Output the [x, y] coordinate of the center of the cell containing the given text.  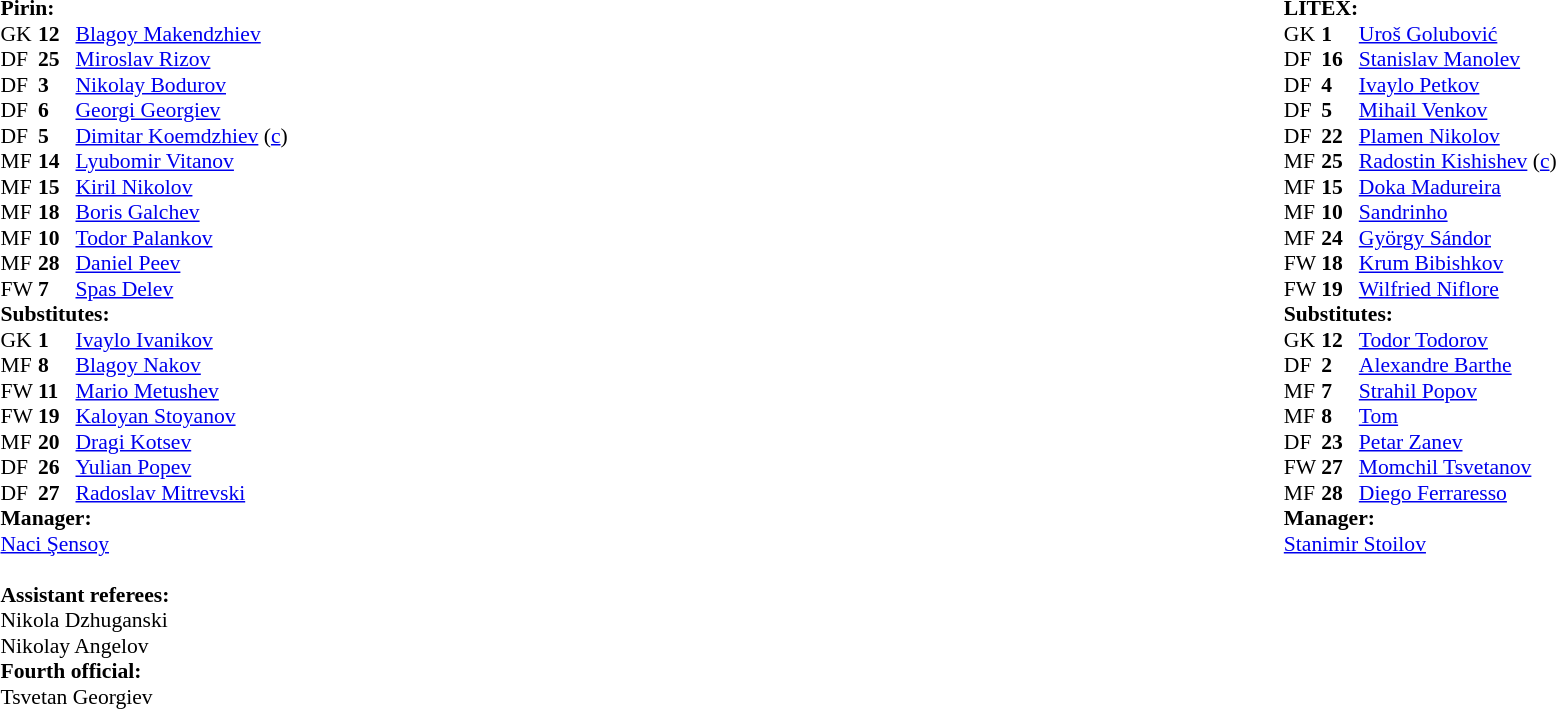
Mario Metushev [182, 391]
Naci ŞensoyAssistant referees: Nikola Dzhuganski Nikolay Angelov Fourth official: Tsvetan Georgiev [144, 620]
Ivaylo Ivanikov [182, 340]
23 [1340, 442]
24 [1340, 238]
20 [57, 442]
Todor Palankov [182, 238]
14 [57, 161]
Manager: [144, 519]
4 [1340, 85]
Lyubomir Vitanov [182, 161]
16 [1340, 59]
Yulian Popev [182, 467]
11 [57, 391]
2 [1340, 365]
26 [57, 467]
Blagoy Makendzhiev [182, 34]
Boris Galchev [182, 213]
6 [57, 111]
Kiril Nikolov [182, 187]
Nikolay Bodurov [182, 85]
Dragi Kotsev [182, 442]
3 [57, 85]
Spas Delev [182, 289]
Georgi Georgiev [182, 111]
Daniel Peev [182, 263]
Miroslav Rizov [182, 59]
Blagoy Nakov [182, 365]
22 [1340, 136]
Radoslav Mitrevski [182, 493]
Dimitar Koemdzhiev (c) [182, 136]
Kaloyan Stoyanov [182, 417]
Substitutes: [144, 315]
